Extract the (X, Y) coordinate from the center of the cell holding the provided text.  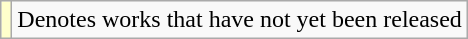
Denotes works that have not yet been released (240, 20)
